Scan for the cell matching the given text and deliver its (X, Y) coordinate at center. 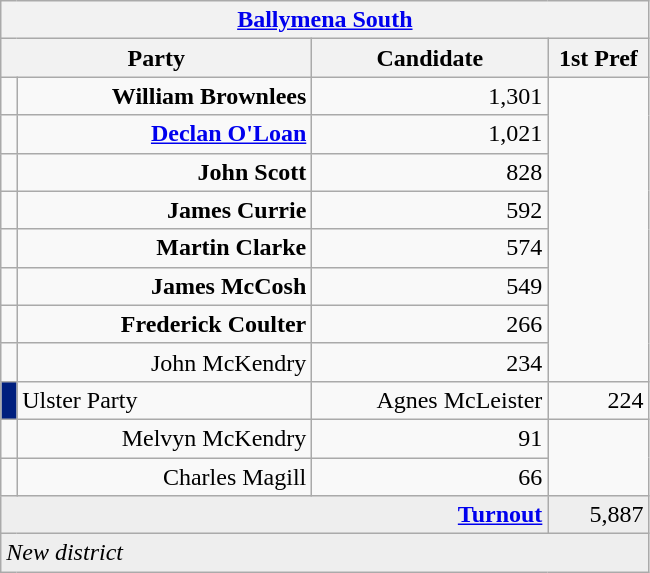
828 (430, 172)
John McKendry (164, 362)
Ballymena South (325, 20)
New district (325, 553)
Frederick Coulter (164, 324)
Turnout (274, 515)
1st Pref (598, 58)
Charles Magill (164, 477)
James McCosh (164, 286)
592 (430, 210)
266 (430, 324)
Ulster Party (164, 400)
91 (430, 438)
224 (598, 400)
549 (430, 286)
1,301 (430, 96)
Candidate (430, 58)
5,887 (598, 515)
Declan O'Loan (164, 134)
234 (430, 362)
William Brownlees (164, 96)
Melvyn McKendry (164, 438)
1,021 (430, 134)
Party (156, 58)
Agnes McLeister (430, 400)
574 (430, 248)
66 (430, 477)
Martin Clarke (164, 248)
John Scott (164, 172)
James Currie (164, 210)
